For the text-containing cell, return its midpoint in [x, y] coordinate format. 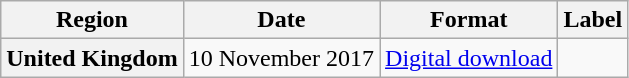
Region [92, 20]
United Kingdom [92, 58]
Date [281, 20]
Format [469, 20]
10 November 2017 [281, 58]
Label [593, 20]
Digital download [469, 58]
